For the text-containing cell, return its midpoint in (X, Y) coordinate format. 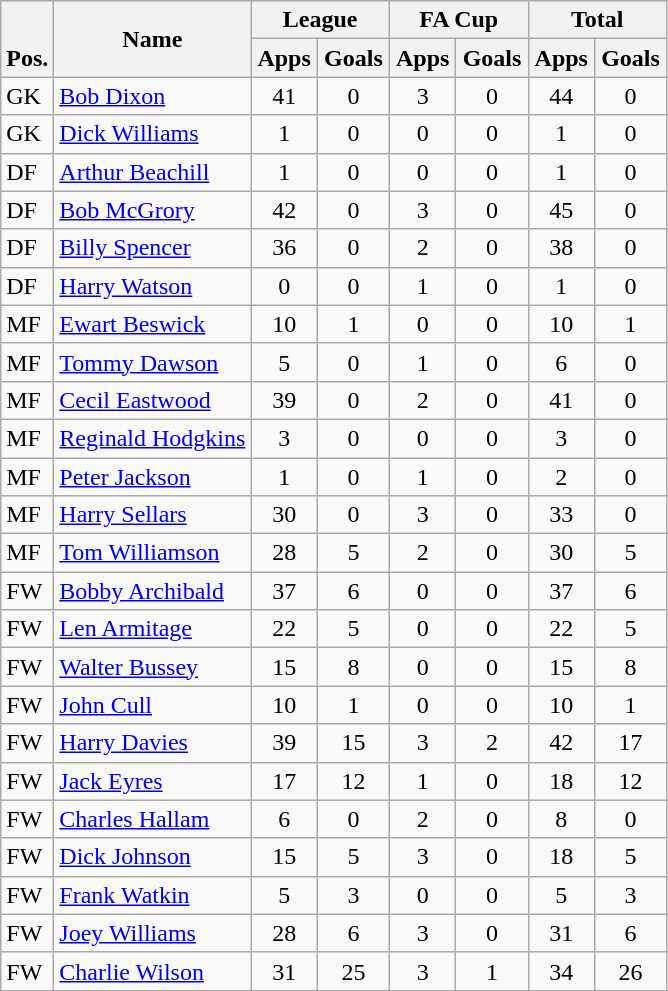
Len Armitage (152, 629)
Dick Johnson (152, 857)
Ewart Beswick (152, 324)
45 (562, 210)
Joey Williams (152, 933)
Charlie Wilson (152, 971)
Harry Watson (152, 286)
Bob Dixon (152, 96)
34 (562, 971)
FA Cup (458, 20)
Name (152, 39)
Walter Bussey (152, 667)
Tom Williamson (152, 553)
36 (284, 248)
26 (631, 971)
Pos. (28, 39)
Bob McGrory (152, 210)
Harry Sellars (152, 515)
Charles Hallam (152, 819)
Total (598, 20)
John Cull (152, 705)
Bobby Archibald (152, 591)
Billy Spencer (152, 248)
Peter Jackson (152, 477)
38 (562, 248)
33 (562, 515)
Harry Davies (152, 743)
Tommy Dawson (152, 362)
Jack Eyres (152, 781)
League (320, 20)
25 (353, 971)
Frank Watkin (152, 895)
Reginald Hodgkins (152, 438)
Dick Williams (152, 134)
44 (562, 96)
Arthur Beachill (152, 172)
Cecil Eastwood (152, 400)
